Determine the [X, Y] coordinate at the center of the cell enclosing the given text.  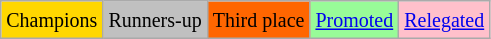
Runners-up [155, 20]
Promoted [354, 20]
Third place [258, 20]
Champions [52, 20]
Relegated [444, 20]
